Detect which cell encompasses the target text, then output its [X, Y] center coordinate. 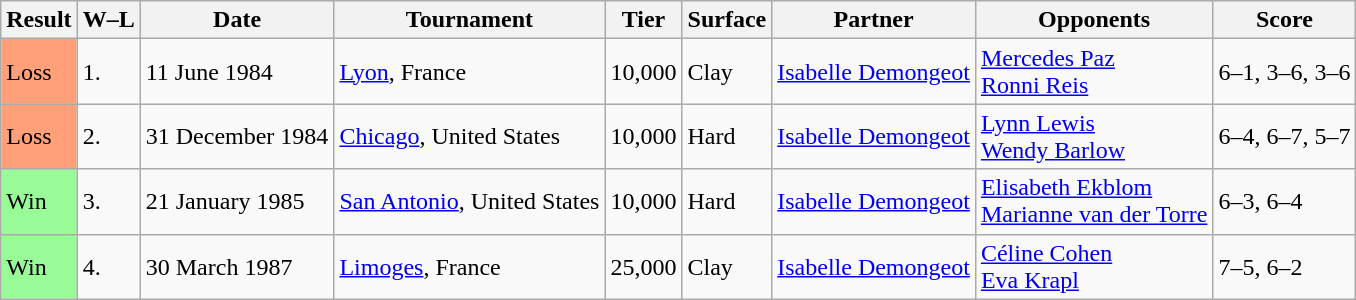
11 June 1984 [237, 72]
Lynn Lewis Wendy Barlow [1094, 136]
25,000 [644, 266]
6–3, 6–4 [1284, 202]
Lyon, France [470, 72]
Elisabeth Ekblom Marianne van der Torre [1094, 202]
Score [1284, 20]
1. [108, 72]
Tier [644, 20]
W–L [108, 20]
3. [108, 202]
Céline Cohen Eva Krapl [1094, 266]
Chicago, United States [470, 136]
San Antonio, United States [470, 202]
Mercedes Paz Ronni Reis [1094, 72]
Result [39, 20]
Limoges, France [470, 266]
Opponents [1094, 20]
30 March 1987 [237, 266]
4. [108, 266]
Partner [874, 20]
6–1, 3–6, 3–6 [1284, 72]
31 December 1984 [237, 136]
Surface [727, 20]
2. [108, 136]
Date [237, 20]
21 January 1985 [237, 202]
6–4, 6–7, 5–7 [1284, 136]
7–5, 6–2 [1284, 266]
Tournament [470, 20]
